For the text-containing cell, return its midpoint in (X, Y) coordinate format. 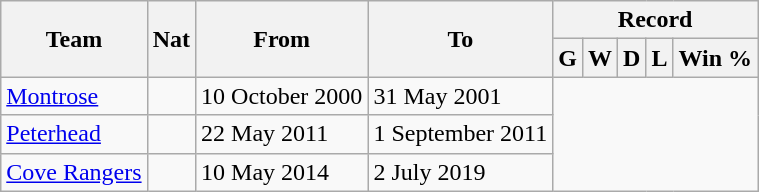
10 October 2000 (282, 96)
Peterhead (74, 134)
D (631, 58)
22 May 2011 (282, 134)
Win % (716, 58)
G (568, 58)
2 July 2019 (460, 172)
Cove Rangers (74, 172)
To (460, 39)
L (660, 58)
Record (656, 20)
Nat (171, 39)
1 September 2011 (460, 134)
10 May 2014 (282, 172)
From (282, 39)
Team (74, 39)
W (600, 58)
Montrose (74, 96)
31 May 2001 (460, 96)
